Provide the (X, Y) coordinate of the cell's center where the given text is located.  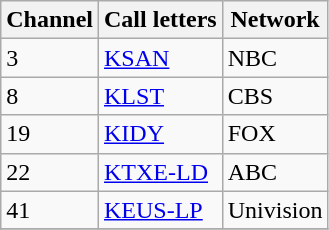
KLST (161, 96)
Call letters (161, 20)
KEUS-LP (161, 210)
19 (50, 134)
NBC (275, 58)
CBS (275, 96)
3 (50, 58)
22 (50, 172)
ABC (275, 172)
Channel (50, 20)
KSAN (161, 58)
FOX (275, 134)
KIDY (161, 134)
Network (275, 20)
41 (50, 210)
8 (50, 96)
KTXE-LD (161, 172)
Univision (275, 210)
